Pinpoint the cell where the given text exists, returning its (x, y) midpoint coordinate. 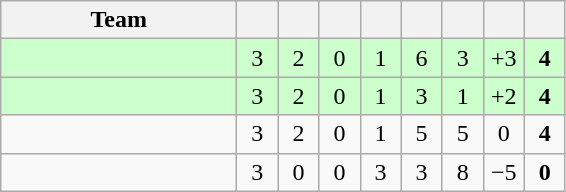
−5 (504, 172)
8 (462, 172)
+2 (504, 96)
6 (422, 58)
Team (119, 20)
+3 (504, 58)
